Locate the cell with the specified text and output its (X, Y) center coordinate. 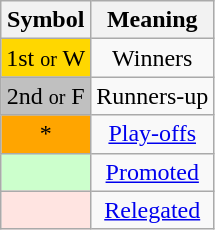
2nd or F (46, 96)
* (46, 134)
1st or W (46, 58)
Winners (152, 58)
Play-offs (152, 134)
Meaning (152, 20)
Runners-up (152, 96)
Relegated (152, 210)
Symbol (46, 20)
Promoted (152, 172)
